Return (x, y) of the center of cell containing provided text 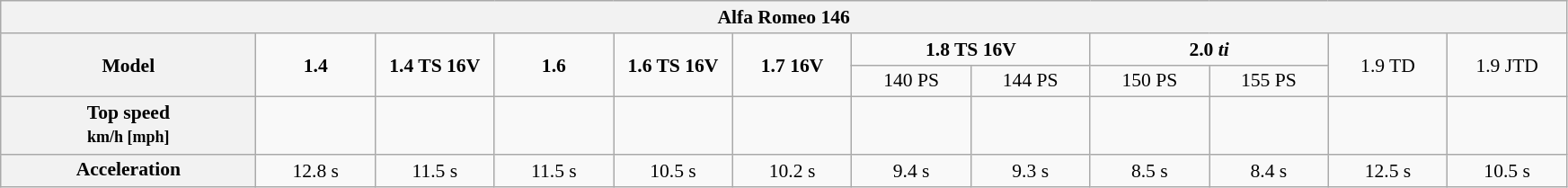
1.4 (316, 65)
8.5 s (1150, 170)
155 PS (1269, 81)
Model (128, 65)
1.6 (554, 65)
2.0 ti (1209, 49)
Alfa Romeo 146 (784, 17)
9.4 s (911, 170)
12.5 s (1387, 170)
1.4 TS 16V (435, 65)
10.2 s (793, 170)
9.3 s (1030, 170)
12.8 s (316, 170)
1.6 TS 16V (674, 65)
1.9 JTD (1508, 65)
1.8 TS 16V (970, 49)
Acceleration (128, 170)
1.7 16V (793, 65)
144 PS (1030, 81)
140 PS (911, 81)
150 PS (1150, 81)
1.9 TD (1387, 65)
8.4 s (1269, 170)
Top speedkm/h [mph] (128, 126)
